From the cell containing the given text, extract its center point as (X, Y) coordinate. 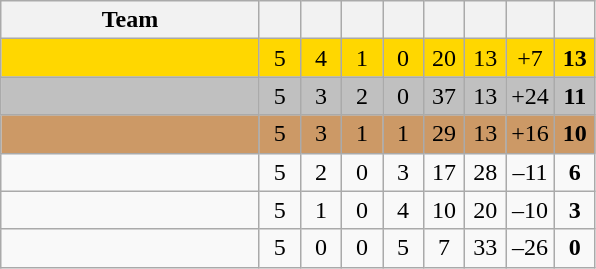
17 (444, 172)
–11 (530, 172)
Team (130, 20)
6 (574, 172)
33 (486, 248)
+7 (530, 58)
29 (444, 134)
+24 (530, 96)
28 (486, 172)
7 (444, 248)
–26 (530, 248)
37 (444, 96)
+16 (530, 134)
11 (574, 96)
–10 (530, 210)
